From the cell containing the given text, extract its center point as (x, y) coordinate. 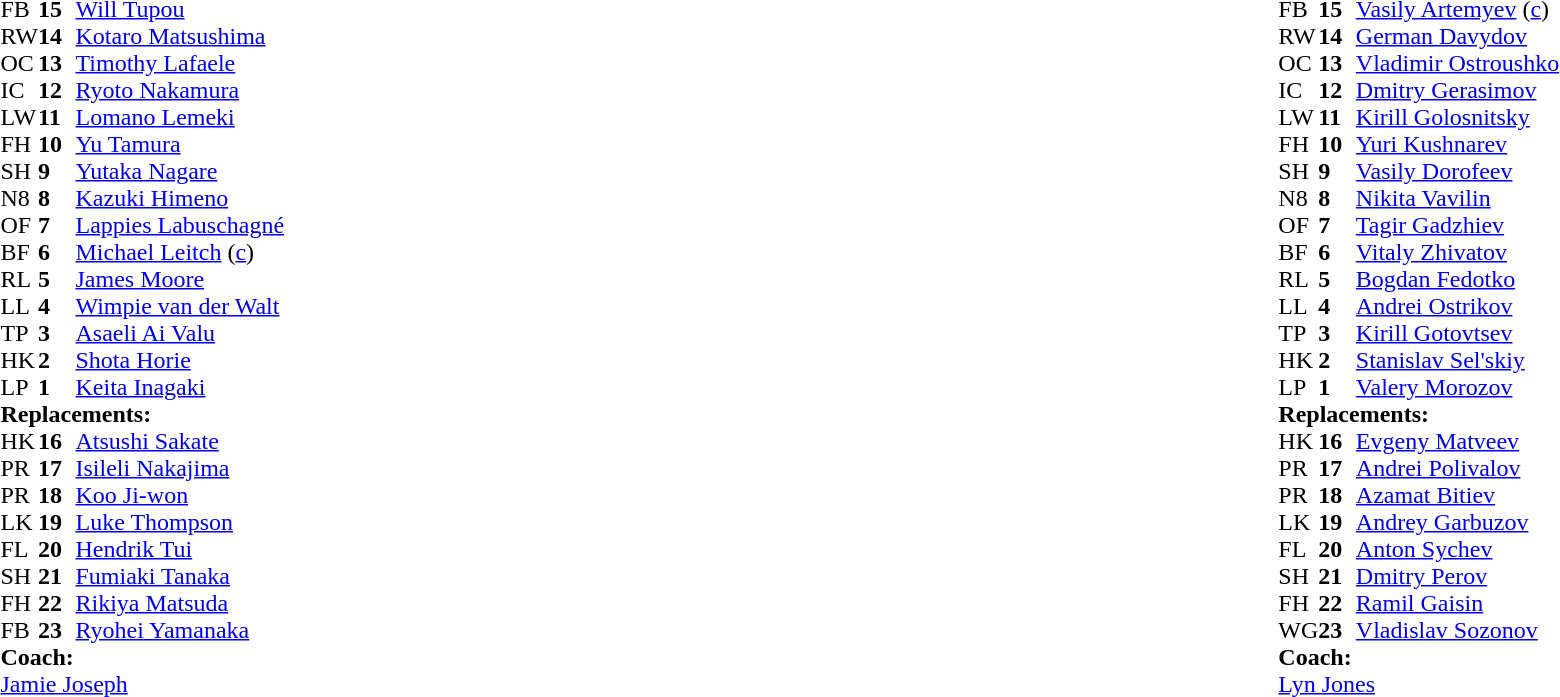
Vladislav Sozonov (1458, 630)
Anton Sychev (1458, 550)
Atsushi Sakate (180, 442)
Luke Thompson (180, 522)
Andrei Ostrikov (1458, 306)
Vasily Dorofeev (1458, 172)
Rikiya Matsuda (180, 604)
Vitaly Zhivatov (1458, 252)
Vladimir Ostroushko (1458, 64)
James Moore (180, 280)
Andrey Garbuzov (1458, 522)
Shota Horie (180, 360)
Ryoto Nakamura (180, 90)
Keita Inagaki (180, 388)
Koo Ji-won (180, 496)
Tagir Gadzhiev (1458, 226)
Isileli Nakajima (180, 468)
Evgeny Matveev (1458, 442)
Andrei Polivalov (1458, 468)
WG (1298, 630)
Ramil Gaisin (1458, 604)
Hendrik Tui (180, 550)
Dmitry Perov (1458, 576)
Yuri Kushnarev (1458, 144)
Valery Morozov (1458, 388)
Fumiaki Tanaka (180, 576)
Nikita Vavilin (1458, 198)
Bogdan Fedotko (1458, 280)
Timothy Lafaele (180, 64)
Lyn Jones (1418, 684)
Kotaro Matsushima (180, 36)
Asaeli Ai Valu (180, 334)
Stanislav Sel'skiy (1458, 360)
Michael Leitch (c) (180, 252)
German Davydov (1458, 36)
Jamie Joseph (142, 684)
Wimpie van der Walt (180, 306)
Kirill Gotovtsev (1458, 334)
Lomano Lemeki (180, 118)
Yutaka Nagare (180, 172)
Yu Tamura (180, 144)
Azamat Bitiev (1458, 496)
Lappies Labuschagné (180, 226)
Ryohei Yamanaka (180, 630)
Kirill Golosnitsky (1458, 118)
Dmitry Gerasimov (1458, 90)
Kazuki Himeno (180, 198)
FB (19, 630)
